Identify which cell holds the provided text, then report its (X, Y) central coordinate. 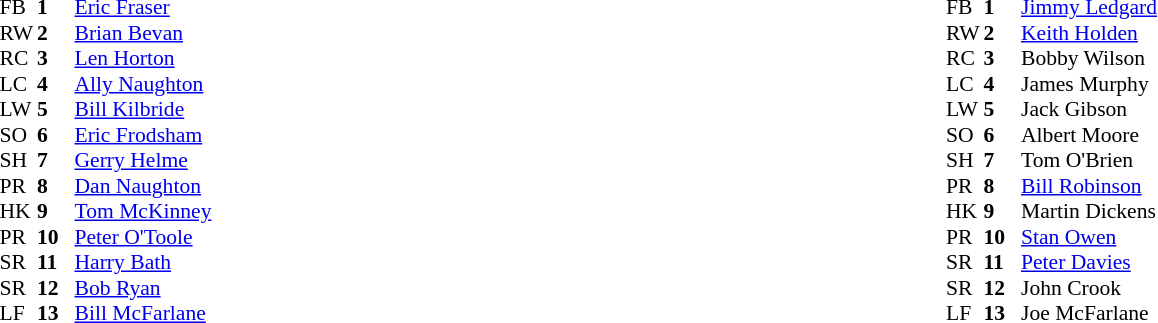
Tom O'Brien (1089, 161)
Keith Holden (1089, 33)
Bobby Wilson (1089, 59)
Albert Moore (1089, 135)
Peter O'Toole (142, 237)
Martin Dickens (1089, 211)
Bob Ryan (142, 288)
Dan Naughton (142, 186)
James Murphy (1089, 84)
Tom McKinney (142, 211)
Brian Bevan (142, 33)
Jack Gibson (1089, 109)
Ally Naughton (142, 84)
Peter Davies (1089, 263)
Bill Robinson (1089, 186)
John Crook (1089, 288)
Bill Kilbride (142, 109)
Len Horton (142, 59)
Gerry Helme (142, 161)
Stan Owen (1089, 237)
Harry Bath (142, 263)
Eric Frodsham (142, 135)
